Identify which cell holds the provided text, then report its (X, Y) central coordinate. 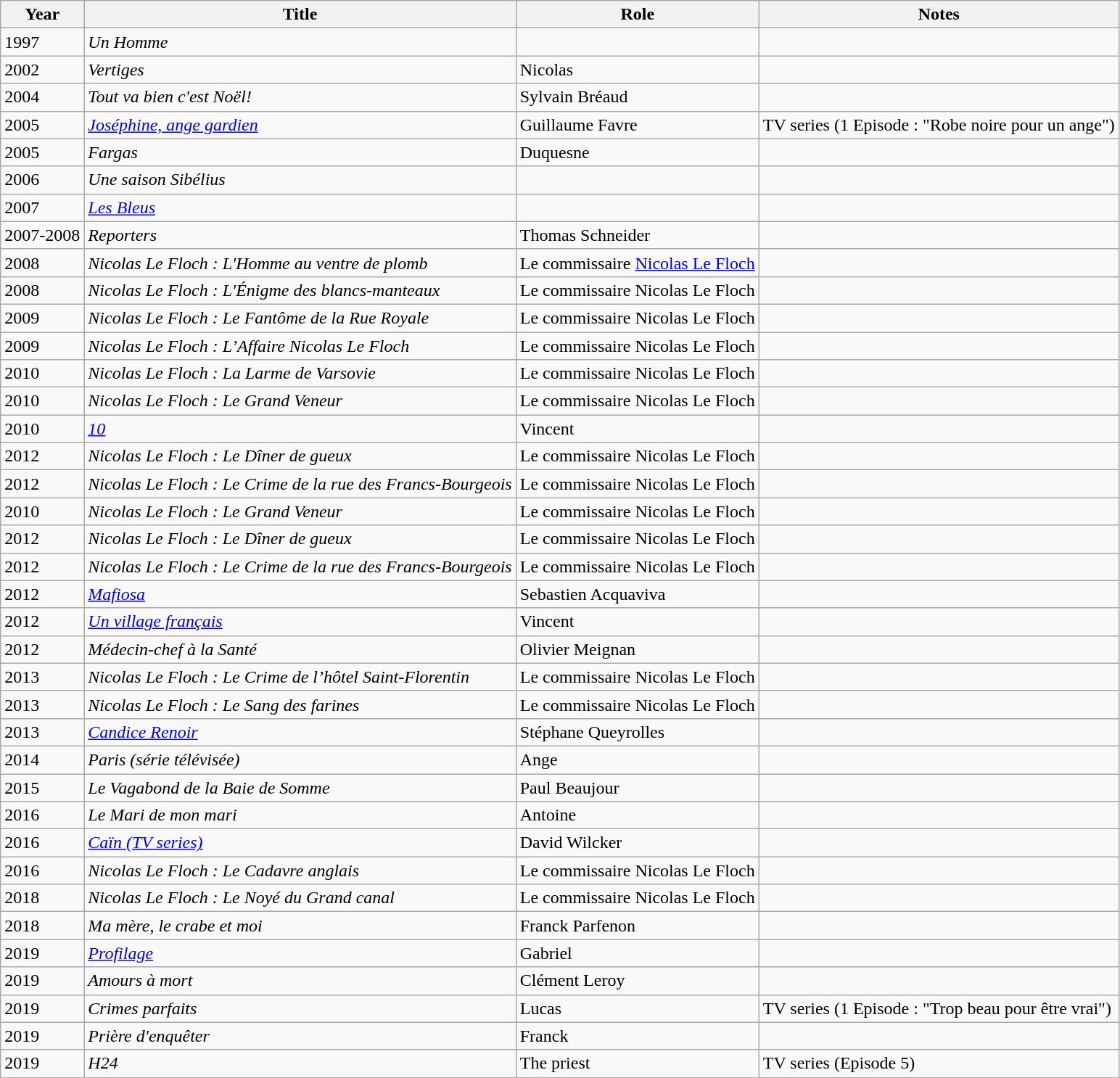
TV series (1 Episode : "Robe noire pour un ange") (939, 125)
1997 (42, 42)
Les Bleus (300, 207)
Caïn (TV series) (300, 843)
Clément Leroy (637, 981)
2002 (42, 70)
Nicolas Le Floch : L'Énigme des blancs-manteaux (300, 290)
2004 (42, 97)
Le Vagabond de la Baie de Somme (300, 787)
Un Homme (300, 42)
Gabriel (637, 953)
Nicolas (637, 70)
Amours à mort (300, 981)
Médecin-chef à la Santé (300, 649)
10 (300, 429)
Franck Parfenon (637, 926)
Candice Renoir (300, 732)
Notes (939, 15)
Tout va bien c'est Noël! (300, 97)
2015 (42, 787)
Nicolas Le Floch : Le Sang des farines (300, 704)
Stéphane Queyrolles (637, 732)
Nicolas Le Floch : Le Crime de l’hôtel Saint-Florentin (300, 677)
Ange (637, 760)
Reporters (300, 235)
Nicolas Le Floch : L’Affaire Nicolas Le Floch (300, 346)
Role (637, 15)
TV series (1 Episode : "Trop beau pour être vrai") (939, 1008)
Nicolas Le Floch : Le Noyé du Grand canal (300, 898)
Lucas (637, 1008)
Title (300, 15)
H24 (300, 1063)
Un village français (300, 622)
David Wilcker (637, 843)
Le Mari de mon mari (300, 815)
Crimes parfaits (300, 1008)
Nicolas Le Floch : L'Homme au ventre de plomb (300, 263)
Franck (637, 1036)
Mafiosa (300, 594)
Nicolas Le Floch : Le Cadavre anglais (300, 871)
Fargas (300, 152)
Vertiges (300, 70)
TV series (Episode 5) (939, 1063)
Profilage (300, 953)
2007 (42, 207)
Ma mère, le crabe et moi (300, 926)
Year (42, 15)
Joséphine, ange gardien (300, 125)
Nicolas Le Floch : Le Fantôme de la Rue Royale (300, 318)
Une saison Sibélius (300, 180)
Prière d'enquêter (300, 1036)
Duquesne (637, 152)
2014 (42, 760)
Nicolas Le Floch : La Larme de Varsovie (300, 374)
The priest (637, 1063)
Paris (série télévisée) (300, 760)
2007-2008 (42, 235)
Paul Beaujour (637, 787)
Sebastien Acquaviva (637, 594)
Sylvain Bréaud (637, 97)
Guillaume Favre (637, 125)
Olivier Meignan (637, 649)
2006 (42, 180)
Thomas Schneider (637, 235)
Antoine (637, 815)
